For the text-containing cell, return its midpoint in (x, y) coordinate format. 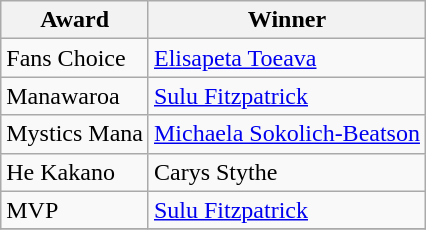
Fans Choice (75, 58)
Winner (286, 20)
Manawaroa (75, 96)
Mystics Mana (75, 134)
Award (75, 20)
Elisapeta Toeava (286, 58)
He Kakano (75, 172)
MVP (75, 210)
Carys Stythe (286, 172)
Michaela Sokolich-Beatson (286, 134)
